Extract the (x, y) coordinate from the center of the cell holding the provided text.  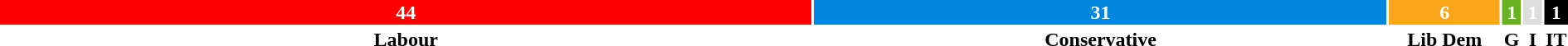
31 (1101, 12)
6 (1444, 12)
44 (407, 12)
